Find where the given text appears and provide that cell's center as [x, y] coordinate. 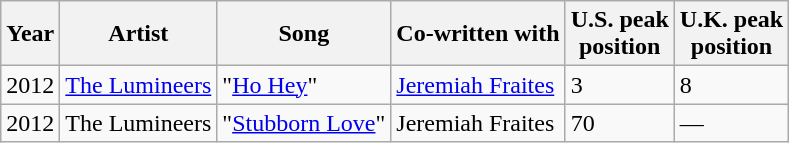
3 [620, 85]
70 [620, 123]
Artist [138, 34]
"Stubborn Love" [304, 123]
Co-written with [478, 34]
Song [304, 34]
"Ho Hey" [304, 85]
8 [731, 85]
Year [30, 34]
U.S. peak position [620, 34]
U.K. peak position [731, 34]
— [731, 123]
